Detect which cell encompasses the target text, then output its (x, y) center coordinate. 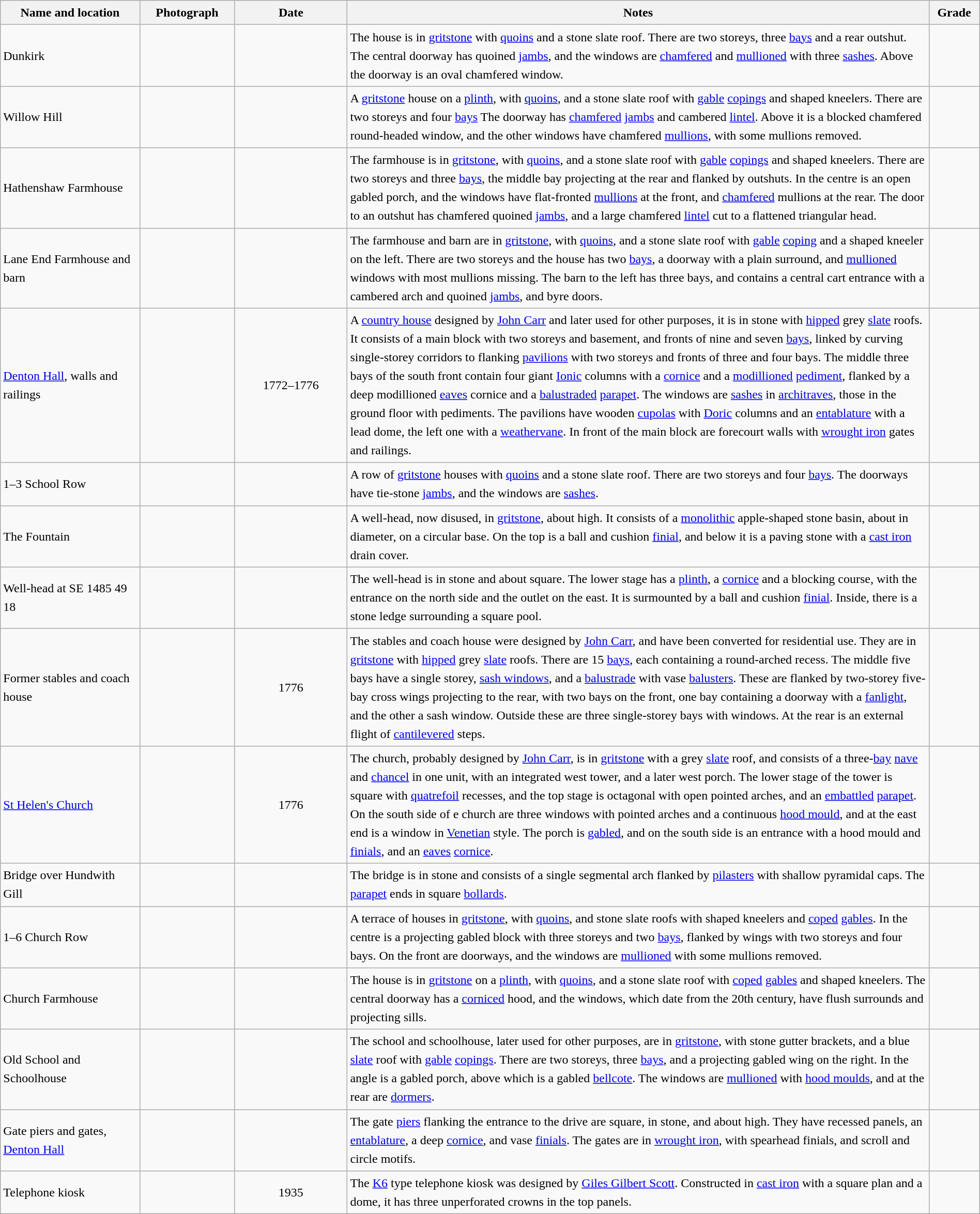
Gate piers and gates, Denton Hall (70, 1140)
Bridge over Hundwith Gill (70, 885)
Willow Hill (70, 117)
1–6 Church Row (70, 938)
Grade (954, 12)
Former stables and coach house (70, 687)
Photograph (187, 12)
Denton Hall, walls and railings (70, 386)
Date (291, 12)
Dunkirk (70, 56)
The Fountain (70, 536)
The bridge is in stone and consists of a single segmental arch flanked by pilasters with shallow pyramidal caps. The parapet ends in square bollards. (638, 885)
St Helen's Church (70, 804)
1935 (291, 1193)
Old School and Schoolhouse (70, 1070)
1772–1776 (291, 386)
Lane End Farmhouse and barn (70, 268)
1–3 School Row (70, 484)
Church Farmhouse (70, 998)
Name and location (70, 12)
Notes (638, 12)
Hathenshaw Farmhouse (70, 188)
Well-head at SE 1485 49 18 (70, 597)
Telephone kiosk (70, 1193)
